Return the [X, Y] coordinate for the center point of the cell that contains the specified text.  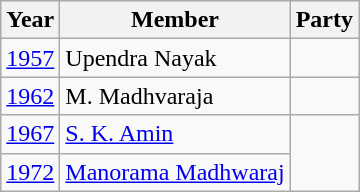
1957 [30, 58]
Manorama Madhwaraj [175, 172]
1972 [30, 172]
Member [175, 20]
Year [30, 20]
1962 [30, 96]
M. Madhvaraja [175, 96]
1967 [30, 134]
S. K. Amin [175, 134]
Upendra Nayak [175, 58]
Party [324, 20]
